Capture the cell that displays the provided text and extract its [x, y] central coordinate. 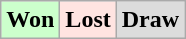
Lost [88, 20]
Draw [150, 20]
Won [30, 20]
